Output the (x, y) coordinate of the center of the cell containing the given text.  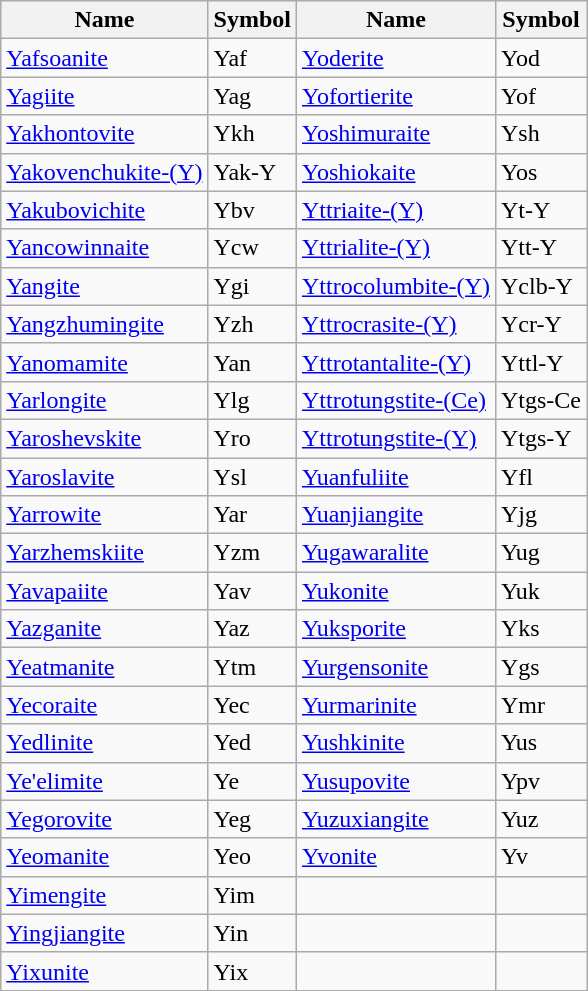
Yurgensonite (396, 667)
Yin (252, 933)
Ybv (252, 210)
Yangite (104, 286)
Yttl-Y (540, 362)
Yafsoanite (104, 58)
Yegorovite (104, 819)
Yec (252, 705)
Yus (540, 743)
Yanomamite (104, 362)
Yttrotungstite-(Y) (396, 438)
Yuk (540, 591)
Ylg (252, 400)
Yurmarinite (396, 705)
Ye'elimite (104, 781)
Yoshiokaite (396, 172)
Yoshimuraite (396, 134)
Yangzhumingite (104, 324)
Yarzhemskiite (104, 553)
Yuksporite (396, 629)
Yak-Y (252, 172)
Yt-Y (540, 210)
Yed (252, 743)
Yzh (252, 324)
Yeg (252, 819)
Ytgs-Ce (540, 400)
Yvonite (396, 857)
Yaz (252, 629)
Yecoraite (104, 705)
Yug (540, 553)
Yjg (540, 515)
Ytm (252, 667)
Yttrotantalite-(Y) (396, 362)
Yuz (540, 819)
Yeomanite (104, 857)
Yim (252, 895)
Yakubovichite (104, 210)
Yod (540, 58)
Yedlinite (104, 743)
Ykh (252, 134)
Ye (252, 781)
Yix (252, 971)
Yukonite (396, 591)
Yv (540, 857)
Ysl (252, 477)
Ysh (540, 134)
Yofortierite (396, 96)
Yro (252, 438)
Yag (252, 96)
Yos (540, 172)
Yakovenchukite-(Y) (104, 172)
Yttrialite-(Y) (396, 248)
Yingjiangite (104, 933)
Yixunite (104, 971)
Yuanjiangite (396, 515)
Ytgs-Y (540, 438)
Yaroslavite (104, 477)
Yaroshevskite (104, 438)
Yarrowite (104, 515)
Yuzuxiangite (396, 819)
Yushkinite (396, 743)
Yar (252, 515)
Ymr (540, 705)
Yoderite (396, 58)
Yttrocrasite-(Y) (396, 324)
Yfl (540, 477)
Ygi (252, 286)
Yagiite (104, 96)
Yusupovite (396, 781)
Yttrocolumbite-(Y) (396, 286)
Yugawaralite (396, 553)
Yarlongite (104, 400)
Ytt-Y (540, 248)
Ygs (540, 667)
Yks (540, 629)
Yancowinnaite (104, 248)
Yttrotungstite-(Ce) (396, 400)
Yav (252, 591)
Yakhontovite (104, 134)
Yzm (252, 553)
Yof (540, 96)
Yttriaite-(Y) (396, 210)
Yan (252, 362)
Ycr-Y (540, 324)
Ypv (540, 781)
Yazganite (104, 629)
Yclb-Y (540, 286)
Yavapaiite (104, 591)
Yuanfuliite (396, 477)
Ycw (252, 248)
Yaf (252, 58)
Yeo (252, 857)
Yeatmanite (104, 667)
Yimengite (104, 895)
